Find where the given text appears and provide that cell's center as [x, y] coordinate. 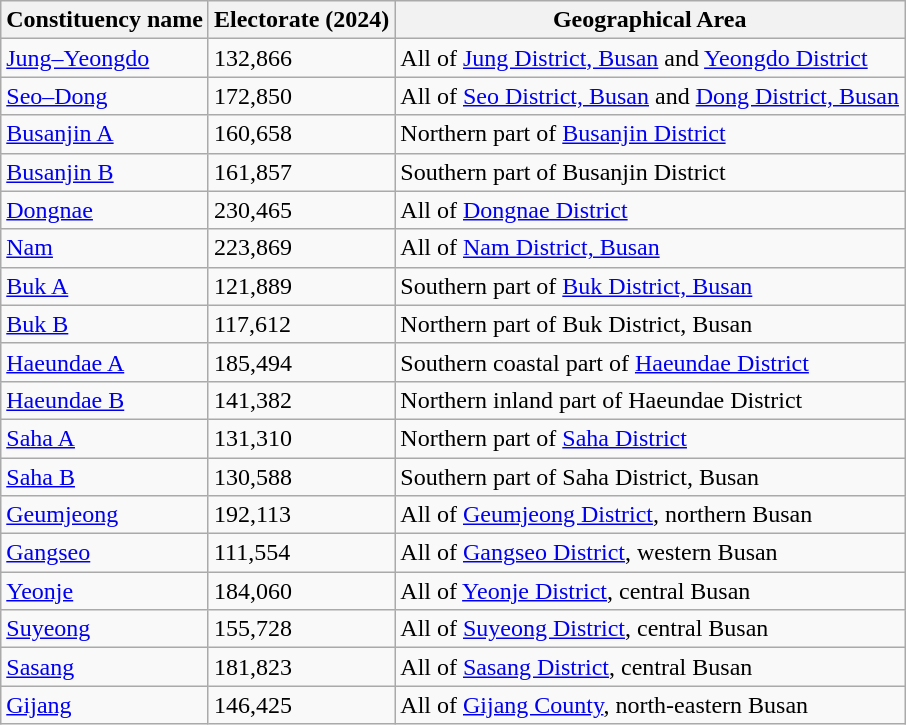
131,310 [301, 438]
Gangseo [105, 553]
Busanjin B [105, 172]
Suyeong [105, 629]
160,658 [301, 134]
161,857 [301, 172]
Constituency name [105, 20]
Southern part of Saha District, Busan [650, 477]
Southern part of Busanjin District [650, 172]
All of Gijang County, north-eastern Busan [650, 705]
155,728 [301, 629]
Southern part of Buk District, Busan [650, 286]
Northern part of Busanjin District [650, 134]
Buk B [105, 324]
172,850 [301, 96]
Nam [105, 248]
184,060 [301, 591]
Dongnae [105, 210]
All of Nam District, Busan [650, 248]
Yeonje [105, 591]
Electorate (2024) [301, 20]
121,889 [301, 286]
Buk A [105, 286]
All of Jung District, Busan and Yeongdo District [650, 58]
Haeundae B [105, 400]
111,554 [301, 553]
Northern part of Buk District, Busan [650, 324]
132,866 [301, 58]
Sasang [105, 667]
All of Suyeong District, central Busan [650, 629]
Geumjeong [105, 515]
185,494 [301, 362]
All of Seo District, Busan and Dong District, Busan [650, 96]
192,113 [301, 515]
Jung–Yeongdo [105, 58]
Northern part of Saha District [650, 438]
Southern coastal part of Haeundae District [650, 362]
117,612 [301, 324]
Northern inland part of Haeundae District [650, 400]
146,425 [301, 705]
Seo–Dong [105, 96]
All of Gangseo District, western Busan [650, 553]
230,465 [301, 210]
141,382 [301, 400]
Busanjin A [105, 134]
All of Sasang District, central Busan [650, 667]
Gijang [105, 705]
All of Yeonje District, central Busan [650, 591]
223,869 [301, 248]
Saha A [105, 438]
All of Geumjeong District, northern Busan [650, 515]
Geographical Area [650, 20]
Saha B [105, 477]
Haeundae A [105, 362]
All of Dongnae District [650, 210]
130,588 [301, 477]
181,823 [301, 667]
